Capture the cell that displays the provided text and extract its (X, Y) central coordinate. 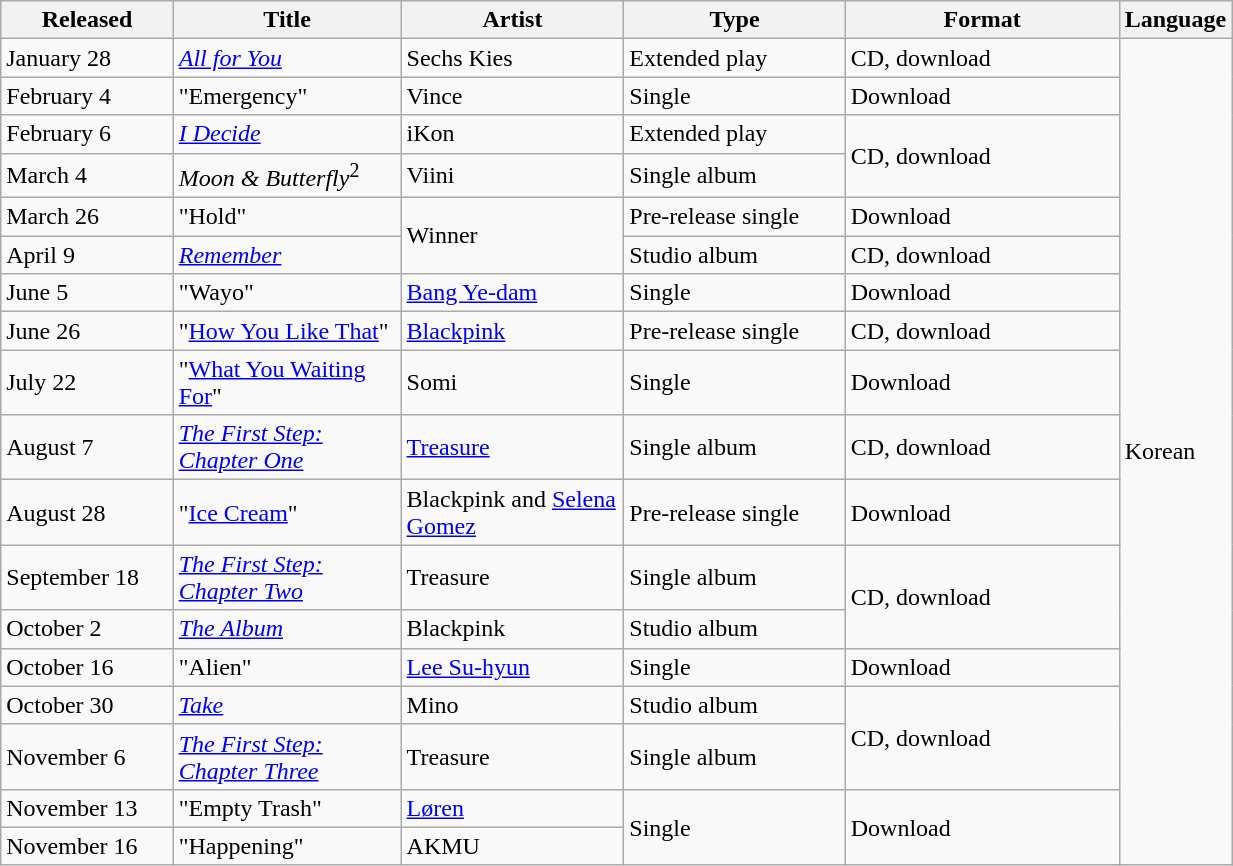
Moon & Butterfly2 (287, 176)
Type (734, 20)
Remember (287, 255)
The Album (287, 629)
August 28 (87, 512)
November 13 (87, 808)
July 22 (87, 382)
The First Step: Chapter Three (287, 756)
April 9 (87, 255)
October 16 (87, 667)
Take (287, 705)
Lee Su-hyun (512, 667)
Vince (512, 96)
"Wayo" (287, 293)
February 6 (87, 134)
"Emergency" (287, 96)
August 7 (87, 448)
"Hold" (287, 217)
Released (87, 20)
January 28 (87, 58)
The First Step: Chapter One (287, 448)
"How You Like That" (287, 331)
Viini (512, 176)
Mino (512, 705)
November 16 (87, 846)
"Empty Trash" (287, 808)
February 4 (87, 96)
Language (1175, 20)
Somi (512, 382)
Title (287, 20)
October 2 (87, 629)
iKon (512, 134)
AKMU (512, 846)
November 6 (87, 756)
June 26 (87, 331)
Sechs Kies (512, 58)
March 4 (87, 176)
"Happening" (287, 846)
Løren (512, 808)
Format (982, 20)
Bang Ye-dam (512, 293)
Winner (512, 236)
October 30 (87, 705)
September 18 (87, 578)
Blackpink and Selena Gomez (512, 512)
The First Step: Chapter Two (287, 578)
I Decide (287, 134)
All for You (287, 58)
"What You Waiting For" (287, 382)
"Ice Cream" (287, 512)
March 26 (87, 217)
"Alien" (287, 667)
June 5 (87, 293)
Artist (512, 20)
Korean (1175, 452)
